Capture the cell that displays the provided text and extract its [x, y] central coordinate. 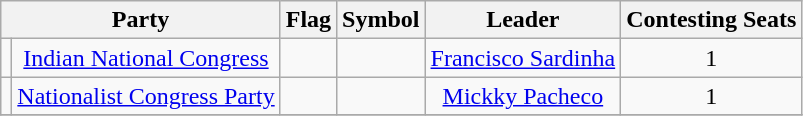
Indian National Congress [146, 58]
Nationalist Congress Party [146, 96]
Party [140, 20]
Leader [523, 20]
Mickky Pacheco [523, 96]
Francisco Sardinha [523, 58]
Flag [308, 20]
Contesting Seats [712, 20]
Symbol [381, 20]
